Capture the cell that displays the provided text and extract its [x, y] central coordinate. 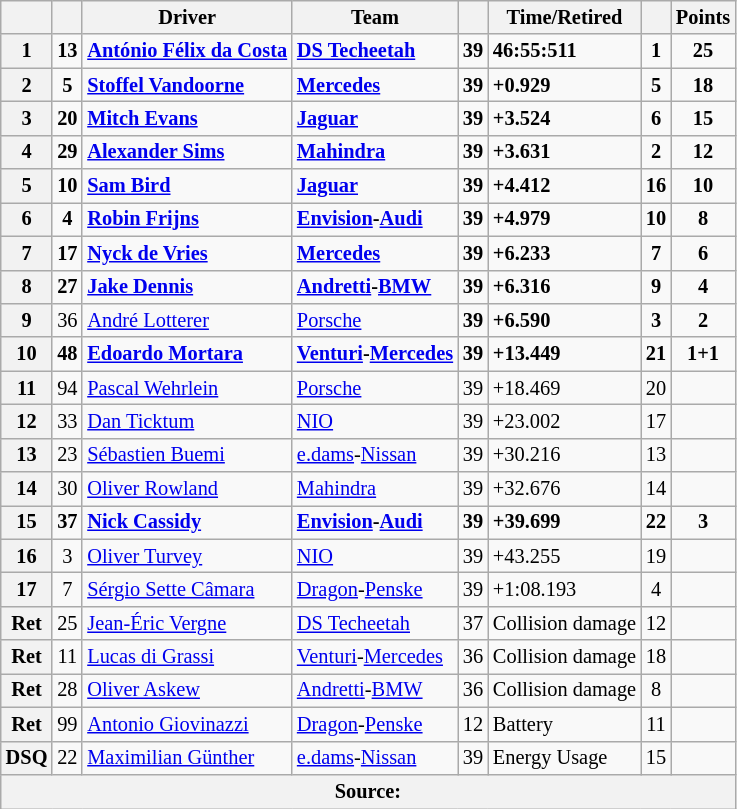
Jake Dennis [187, 287]
+1:08.193 [564, 589]
+4.979 [564, 219]
21 [656, 354]
48 [67, 354]
Source: [368, 791]
Nick Cassidy [187, 522]
Mitch Evans [187, 118]
+6.233 [564, 253]
1+1 [703, 354]
+6.316 [564, 287]
Team [375, 17]
Robin Frijns [187, 219]
Energy Usage [564, 758]
+43.255 [564, 556]
27 [67, 287]
Oliver Askew [187, 690]
+30.216 [564, 455]
Nyck de Vries [187, 253]
29 [67, 152]
+4.412 [564, 186]
+6.590 [564, 320]
António Félix da Costa [187, 51]
Time/Retired [564, 17]
94 [67, 388]
19 [656, 556]
Oliver Rowland [187, 489]
Driver [187, 17]
Pascal Wehrlein [187, 388]
+13.449 [564, 354]
30 [67, 489]
+23.002 [564, 421]
46:55:511 [564, 51]
+3.524 [564, 118]
Sérgio Sette Câmara [187, 589]
Antonio Giovinazzi [187, 724]
23 [67, 455]
Battery [564, 724]
Sam Bird [187, 186]
+0.929 [564, 85]
28 [67, 690]
Oliver Turvey [187, 556]
Maximilian Günther [187, 758]
+18.469 [564, 388]
DSQ [27, 758]
+39.699 [564, 522]
+3.631 [564, 152]
André Lotterer [187, 320]
Dan Ticktum [187, 421]
Sébastien Buemi [187, 455]
Edoardo Mortara [187, 354]
Alexander Sims [187, 152]
Lucas di Grassi [187, 657]
33 [67, 421]
Stoffel Vandoorne [187, 85]
Points [703, 17]
+32.676 [564, 489]
99 [67, 724]
Jean-Éric Vergne [187, 623]
